Capture the cell that displays the provided text and extract its [X, Y] central coordinate. 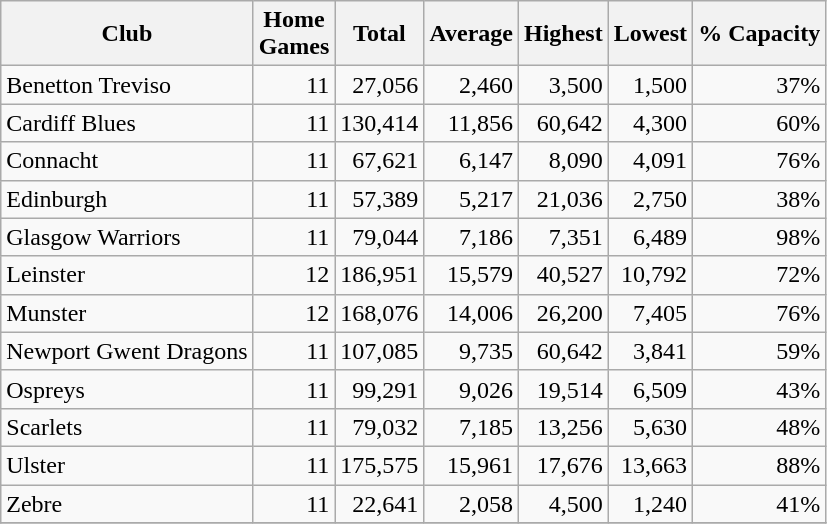
99,291 [380, 389]
HomeGames [294, 34]
107,085 [380, 351]
Highest [563, 34]
Munster [127, 313]
79,044 [380, 237]
6,147 [472, 161]
130,414 [380, 123]
1,240 [650, 503]
168,076 [380, 313]
10,792 [650, 275]
13,663 [650, 465]
Ulster [127, 465]
4,300 [650, 123]
57,389 [380, 199]
72% [760, 275]
6,489 [650, 237]
9,735 [472, 351]
Cardiff Blues [127, 123]
27,056 [380, 85]
1,500 [650, 85]
4,500 [563, 503]
26,200 [563, 313]
60% [760, 123]
Total [380, 34]
% Capacity [760, 34]
19,514 [563, 389]
Leinster [127, 275]
15,579 [472, 275]
15,961 [472, 465]
8,090 [563, 161]
3,841 [650, 351]
6,509 [650, 389]
5,630 [650, 427]
9,026 [472, 389]
88% [760, 465]
Ospreys [127, 389]
7,186 [472, 237]
22,641 [380, 503]
7,185 [472, 427]
186,951 [380, 275]
Club [127, 34]
37% [760, 85]
4,091 [650, 161]
175,575 [380, 465]
67,621 [380, 161]
41% [760, 503]
Average [472, 34]
2,750 [650, 199]
3,500 [563, 85]
Benetton Treviso [127, 85]
5,217 [472, 199]
Scarlets [127, 427]
98% [760, 237]
Lowest [650, 34]
Edinburgh [127, 199]
Connacht [127, 161]
43% [760, 389]
79,032 [380, 427]
Glasgow Warriors [127, 237]
38% [760, 199]
14,006 [472, 313]
Zebre [127, 503]
7,405 [650, 313]
7,351 [563, 237]
21,036 [563, 199]
48% [760, 427]
17,676 [563, 465]
11,856 [472, 123]
Newport Gwent Dragons [127, 351]
40,527 [563, 275]
2,460 [472, 85]
59% [760, 351]
13,256 [563, 427]
2,058 [472, 503]
